Output the [x, y] coordinate of the center of the cell containing the given text.  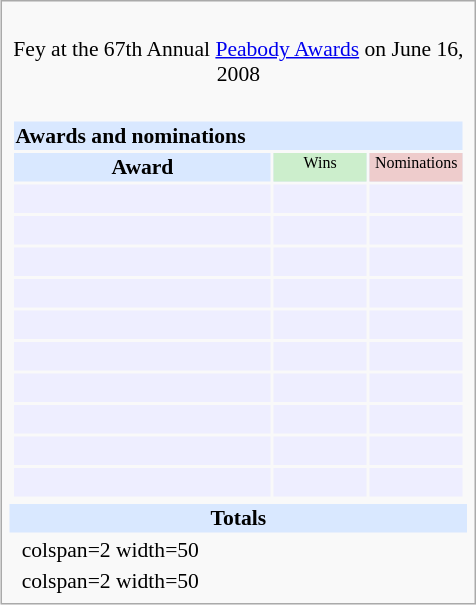
Totals [239, 518]
Nominations [416, 167]
Fey at the 67th Annual Peabody Awards on June 16, 2008 [239, 49]
Award [142, 167]
Awards and nominations [238, 135]
Awards and nominations Award Wins Nominations [239, 296]
Wins [320, 167]
